Identify which cell holds the provided text, then report its (x, y) central coordinate. 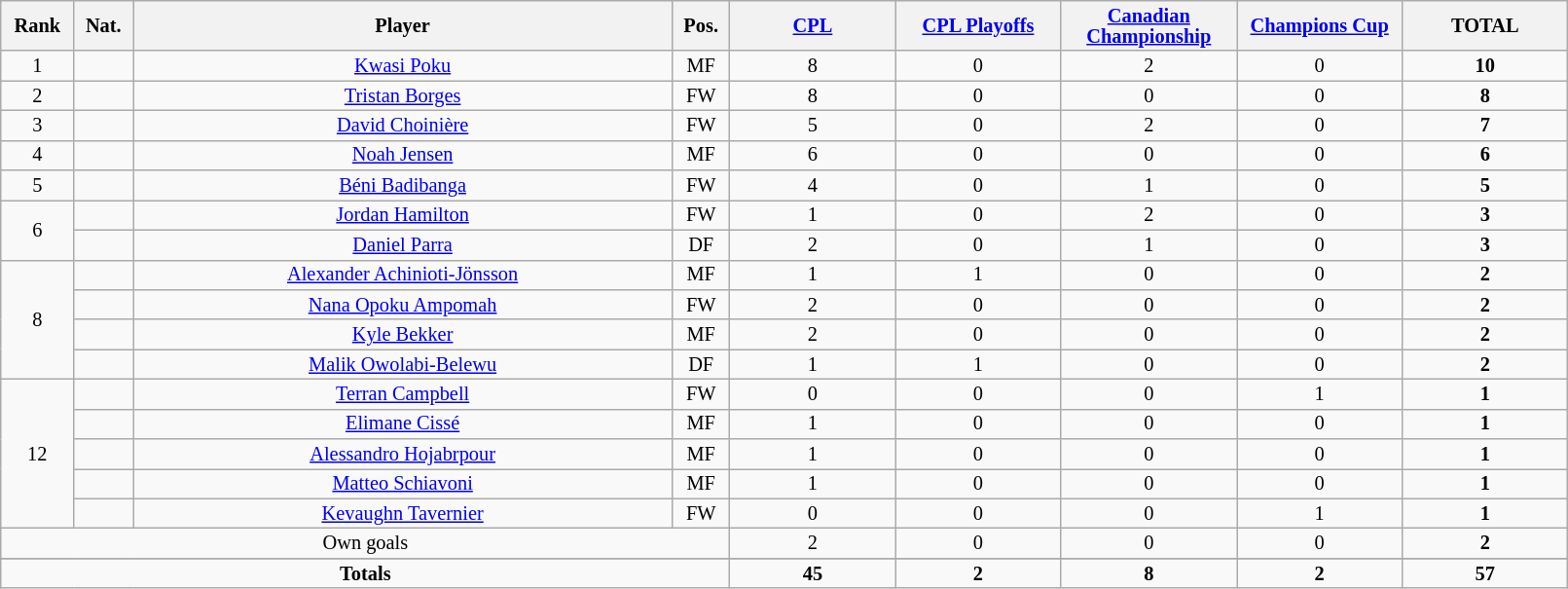
Kevaughn Tavernier (403, 514)
7 (1485, 125)
Matteo Schiavoni (403, 483)
Champions Cup (1320, 25)
Jordan Hamilton (403, 214)
45 (813, 572)
12 (37, 454)
Canadian Championship (1149, 25)
Kwasi Poku (403, 66)
57 (1485, 572)
Nana Opoku Ampomah (403, 304)
Player (403, 25)
Daniel Parra (403, 245)
Alessandro Hojabrpour (403, 454)
Kyle Bekker (403, 335)
TOTAL (1485, 25)
Pos. (701, 25)
Elimane Cissé (403, 424)
Malik Owolabi-Belewu (403, 364)
CPL Playoffs (978, 25)
Own goals (366, 543)
Tristan Borges (403, 95)
Béni Badibanga (403, 185)
Totals (366, 572)
Alexander Achinioti-Jönsson (403, 275)
Noah Jensen (403, 156)
Terran Campbell (403, 393)
10 (1485, 66)
Rank (37, 25)
CPL (813, 25)
David Choinière (403, 125)
Nat. (103, 25)
